Determine the [x, y] coordinate at the center of the cell enclosing the given text.  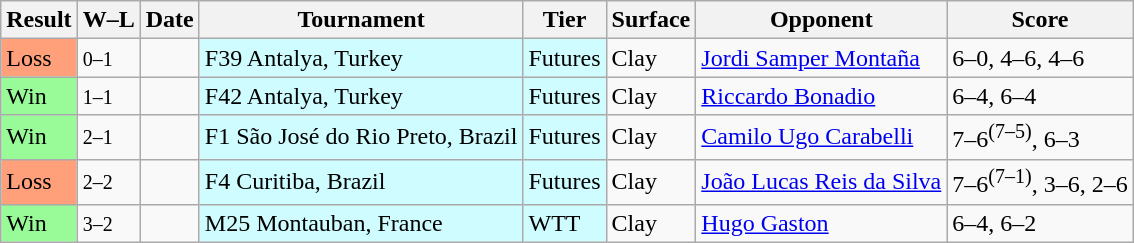
F39 Antalya, Turkey [361, 58]
3–2 [108, 223]
2–2 [108, 182]
Hugo Gaston [822, 223]
F4 Curitiba, Brazil [361, 182]
W–L [108, 20]
1–1 [108, 96]
Jordi Samper Montaña [822, 58]
7–6(7–5), 6–3 [1040, 138]
João Lucas Reis da Silva [822, 182]
6–4, 6–4 [1040, 96]
6–0, 4–6, 4–6 [1040, 58]
M25 Montauban, France [361, 223]
6–4, 6–2 [1040, 223]
Opponent [822, 20]
Camilo Ugo Carabelli [822, 138]
Surface [651, 20]
Result [39, 20]
F42 Antalya, Turkey [361, 96]
Tournament [361, 20]
0–1 [108, 58]
WTT [564, 223]
2–1 [108, 138]
Tier [564, 20]
Date [170, 20]
F1 São José do Rio Preto, Brazil [361, 138]
7–6(7–1), 3–6, 2–6 [1040, 182]
Score [1040, 20]
Riccardo Bonadio [822, 96]
